Extract the (X, Y) coordinate from the center of the cell holding the provided text.  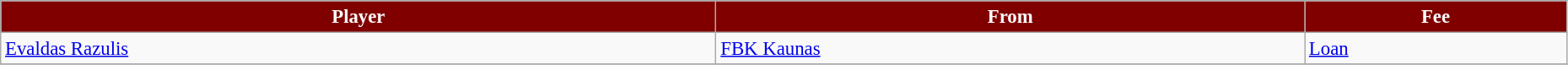
Player (358, 17)
Evaldas Razulis (358, 49)
FBK Kaunas (1010, 49)
Loan (1436, 49)
Fee (1436, 17)
From (1010, 17)
